Extract the (x, y) coordinate from the center of the cell holding the provided text.  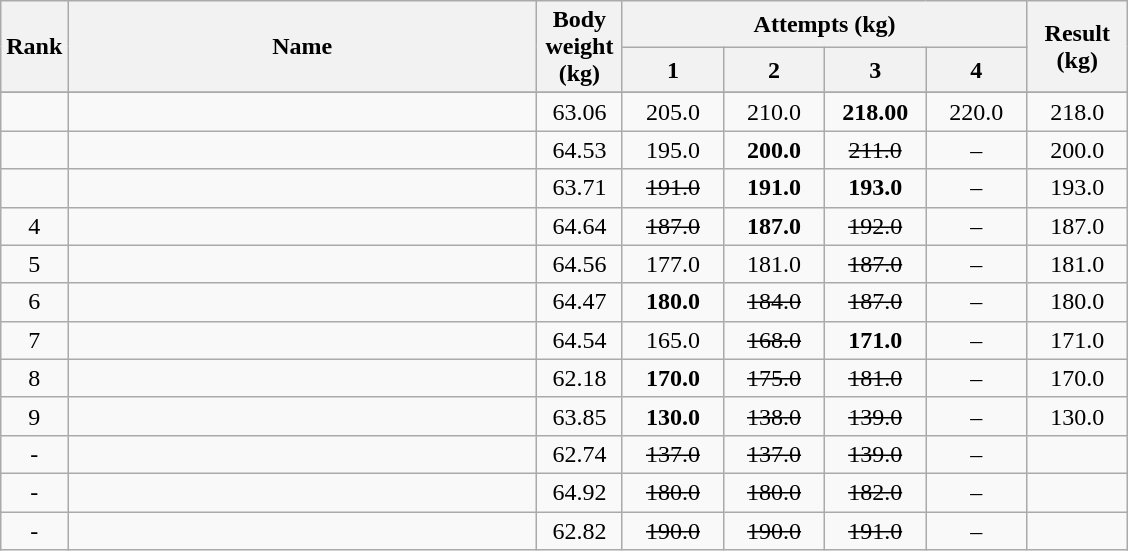
Rank (34, 47)
64.92 (579, 492)
Attempts (kg) (824, 24)
62.82 (579, 531)
1 (672, 70)
63.71 (579, 188)
211.0 (876, 150)
64.54 (579, 340)
195.0 (672, 150)
177.0 (672, 264)
2 (774, 70)
182.0 (876, 492)
184.0 (774, 302)
63.06 (579, 112)
8 (34, 378)
220.0 (976, 112)
64.53 (579, 150)
Body weight (kg) (579, 47)
63.85 (579, 416)
218.0 (1078, 112)
7 (34, 340)
165.0 (672, 340)
62.18 (579, 378)
64.47 (579, 302)
64.64 (579, 226)
Result (kg) (1078, 47)
6 (34, 302)
9 (34, 416)
205.0 (672, 112)
64.56 (579, 264)
Name (302, 47)
138.0 (774, 416)
62.74 (579, 454)
3 (876, 70)
168.0 (774, 340)
175.0 (774, 378)
192.0 (876, 226)
5 (34, 264)
210.0 (774, 112)
218.00 (876, 112)
